Detect which cell encompasses the target text, then output its [X, Y] center coordinate. 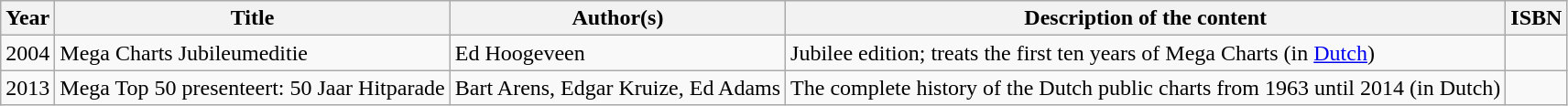
Mega Charts Jubileumeditie [253, 53]
Jubilee edition; treats the first ten years of Mega Charts (in Dutch) [1146, 53]
2013 [27, 88]
The complete history of the Dutch public charts from 1963 until 2014 (in Dutch) [1146, 88]
Author(s) [617, 18]
Ed Hoogeveen [617, 53]
Year [27, 18]
ISBN [1537, 18]
Description of the content [1146, 18]
Bart Arens, Edgar Kruize, Ed Adams [617, 88]
Mega Top 50 presenteert: 50 Jaar Hitparade [253, 88]
Title [253, 18]
2004 [27, 53]
